Provide the (x, y) coordinate of the cell's center where the given text is located.  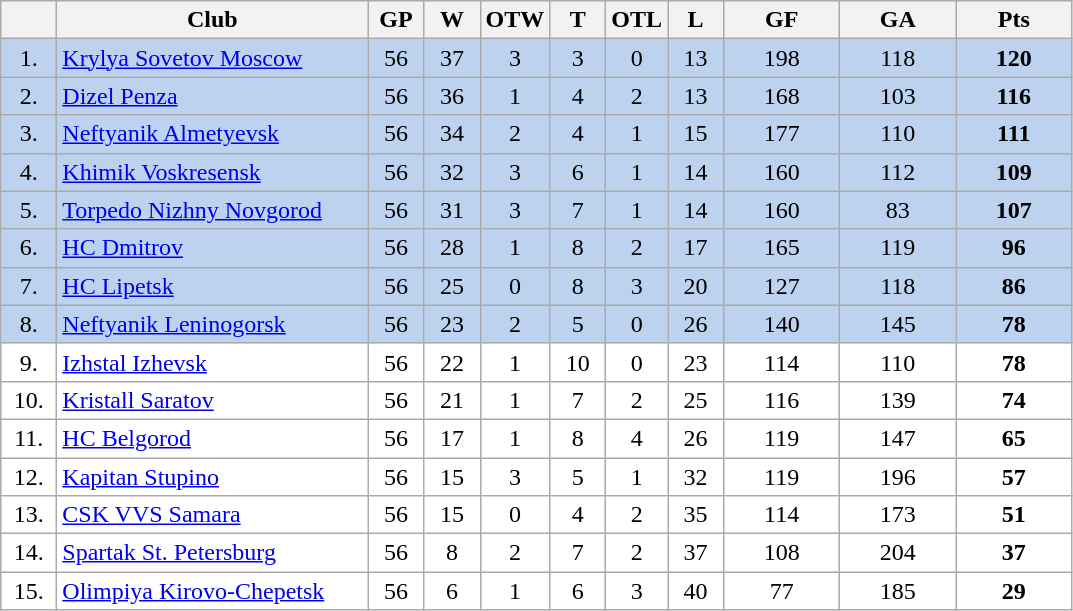
7. (29, 286)
T (578, 20)
83 (898, 210)
103 (898, 96)
GA (898, 20)
196 (898, 477)
OTW (515, 20)
20 (696, 286)
120 (1014, 58)
Khimik Voskresensk (212, 172)
77 (782, 591)
147 (898, 438)
L (696, 20)
14. (29, 553)
107 (1014, 210)
57 (1014, 477)
74 (1014, 400)
11. (29, 438)
10. (29, 400)
W (452, 20)
GP (396, 20)
140 (782, 324)
51 (1014, 515)
40 (696, 591)
Neftyanik Almetyevsk (212, 134)
28 (452, 248)
Torpedo Nizhny Novgorod (212, 210)
GF (782, 20)
4. (29, 172)
29 (1014, 591)
12. (29, 477)
198 (782, 58)
34 (452, 134)
109 (1014, 172)
35 (696, 515)
HC Belgorod (212, 438)
HC Lipetsk (212, 286)
CSK VVS Samara (212, 515)
31 (452, 210)
173 (898, 515)
36 (452, 96)
127 (782, 286)
Club (212, 20)
Spartak St. Petersburg (212, 553)
204 (898, 553)
168 (782, 96)
96 (1014, 248)
1. (29, 58)
Izhstal Izhevsk (212, 362)
165 (782, 248)
HC Dmitrov (212, 248)
5. (29, 210)
112 (898, 172)
Olimpiya Kirovo-Chepetsk (212, 591)
Pts (1014, 20)
145 (898, 324)
15. (29, 591)
2. (29, 96)
10 (578, 362)
13. (29, 515)
139 (898, 400)
Neftyanik Leninogorsk (212, 324)
177 (782, 134)
21 (452, 400)
Kristall Saratov (212, 400)
8. (29, 324)
185 (898, 591)
Dizel Penza (212, 96)
6. (29, 248)
65 (1014, 438)
OTL (637, 20)
Kapitan Stupino (212, 477)
86 (1014, 286)
108 (782, 553)
9. (29, 362)
22 (452, 362)
3. (29, 134)
Krylya Sovetov Moscow (212, 58)
111 (1014, 134)
